From the cell containing the given text, extract its center point as [X, Y] coordinate. 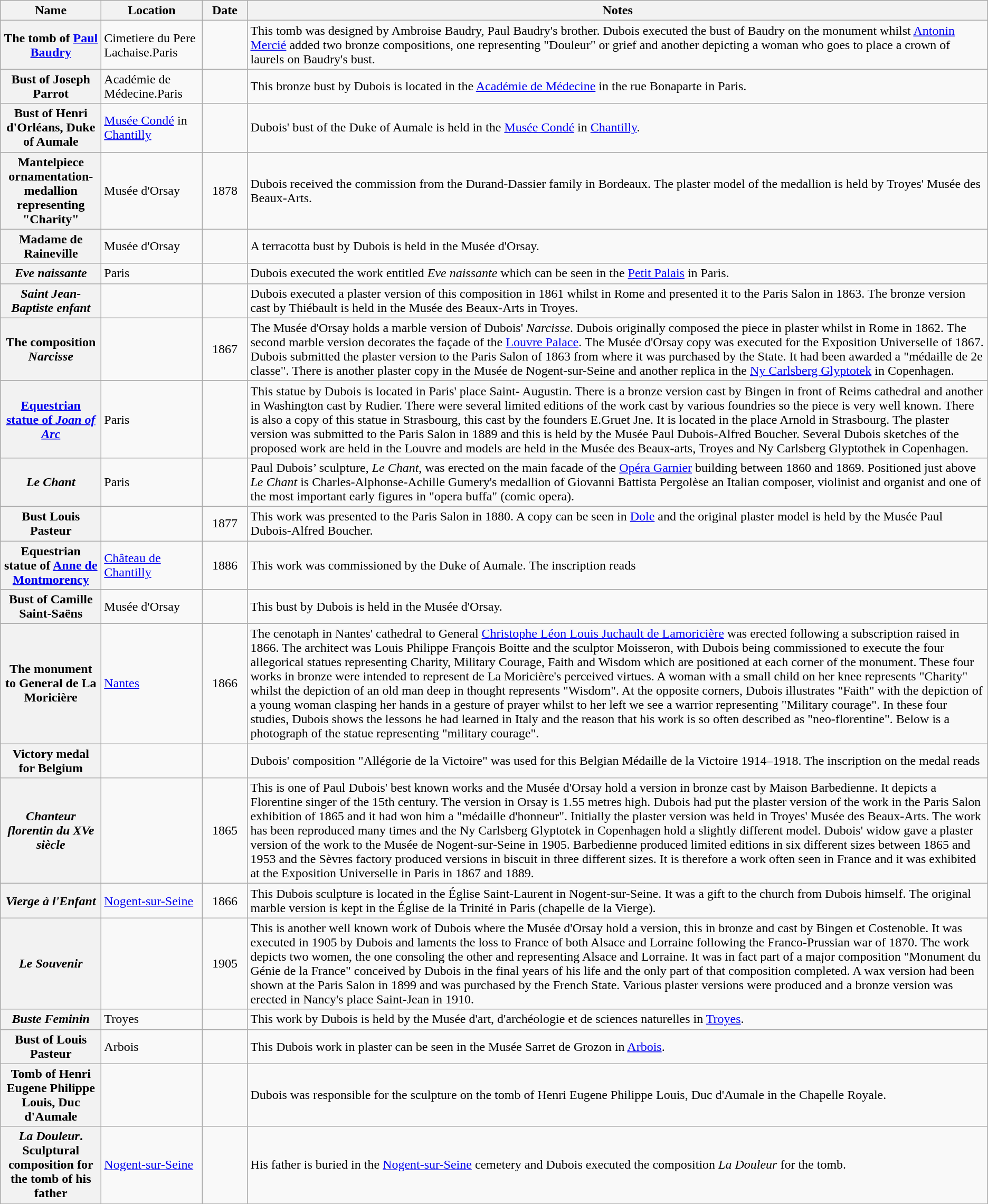
1867 [225, 349]
Vierge à l'Enfant [51, 900]
Château de Chantilly [152, 565]
Tomb of Henri Eugene Philippe Louis, Duc d'Aumale [51, 1095]
Dubois' composition "Allégorie de la Victoire" was used for this Belgian Médaille de la Victoire 1914–1918. The inscription on the medal reads [617, 761]
Cimetiere du Pere Lachaise.Paris [152, 45]
Musée Condé in Chantilly [152, 128]
Saint Jean-Baptiste enfant [51, 301]
His father is buried in the Nogent-sur-Seine cemetery and Dubois executed the composition La Douleur for the tomb. [617, 1165]
The tomb of Paul Baudry [51, 45]
1865 [225, 831]
Buste Feminin [51, 1019]
1877 [225, 524]
Arbois [152, 1046]
Bust Louis Pasteur [51, 524]
Madame de Raineville [51, 246]
This work was commissioned by the Duke of Aumale. The inscription reads [617, 565]
Bust of Henri d'Orléans, Duke of Aumale [51, 128]
Chanteur florentin du XVe siècle [51, 831]
This Dubois work in plaster can be seen in the Musée Sarret de Grozon in Arbois. [617, 1046]
Troyes [152, 1019]
Equestrian statue of Joan of Arc [51, 419]
This bronze bust by Dubois is located in the Académie de Médecine in the rue Bonaparte in Paris. [617, 87]
Notes [617, 11]
Dubois' bust of the Duke of Aumale is held in the Musée Condé in Chantilly. [617, 128]
This work by Dubois is held by the Musée d'art, d'archéologie et de sciences naturelles in Troyes. [617, 1019]
Académie de Médecine.Paris [152, 87]
Date [225, 11]
Bust of Louis Pasteur [51, 1046]
Le Chant [51, 482]
Le Souvenir [51, 964]
The composition Narcisse [51, 349]
1905 [225, 964]
1886 [225, 565]
Equestrian statue of Anne de Montmorency [51, 565]
Mantelpiece ornamentation-medallion representing "Charity" [51, 191]
Dubois executed the work entitled Eve naissante which can be seen in the Petit Palais in Paris. [617, 273]
Nantes [152, 684]
Name [51, 11]
A terracotta bust by Dubois is held in the Musée d'Orsay. [617, 246]
1878 [225, 191]
Dubois was responsible for the sculpture on the tomb of Henri Eugene Philippe Louis, Duc d'Aumale in the Chapelle Royale. [617, 1095]
Location [152, 11]
La Douleur. Sculptural composition for the tomb of his father [51, 1165]
Bust of Camille Saint-Saëns [51, 607]
Eve naissante [51, 273]
This bust by Dubois is held in the Musée d'Orsay. [617, 607]
Bust of Joseph Parrot [51, 87]
The monument to General de La Moricière [51, 684]
Victory medal for Belgium [51, 761]
